Return (X, Y) of the center of cell containing provided text 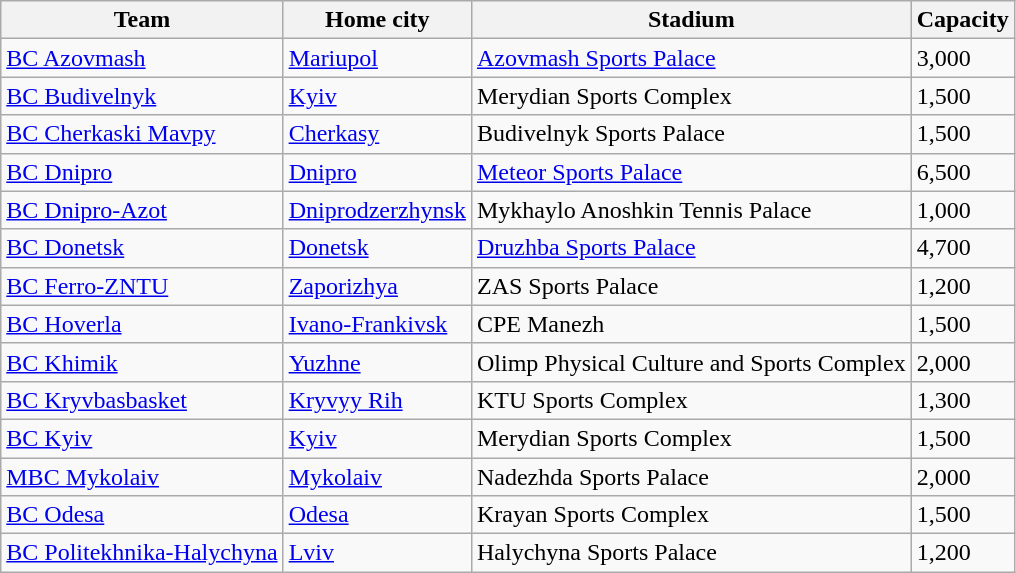
BC Ferro-ZNTU (142, 286)
Krayan Sports Complex (691, 515)
CPE Manezh (691, 324)
Halychyna Sports Palace (691, 553)
BC Hoverla (142, 324)
Dnipro (377, 172)
Zaporizhya (377, 286)
Capacity (962, 20)
Lviv (377, 553)
BC Kryvbasbasket (142, 400)
Yuzhne (377, 362)
BC Kyiv (142, 438)
Ivano-Frankivsk (377, 324)
BC Cherkaski Mavpy (142, 134)
BC Odesa (142, 515)
1,000 (962, 210)
Mariupol (377, 58)
Home city (377, 20)
Cherkasy (377, 134)
Stadium (691, 20)
BC Azovmash (142, 58)
Nadezhda Sports Palace (691, 477)
6,500 (962, 172)
Kryvyy Rih (377, 400)
BC Donetsk (142, 248)
4,700 (962, 248)
Mykolaiv (377, 477)
KTU Sports Complex (691, 400)
1,300 (962, 400)
Olimp Physical Culture and Sports Complex (691, 362)
Druzhba Sports Palace (691, 248)
Budivelnyk Sports Palace (691, 134)
BC Politekhnika-Halychyna (142, 553)
Odesa (377, 515)
BC Dnipro (142, 172)
BC Budivelnyk (142, 96)
Donetsk (377, 248)
Team (142, 20)
BC Dnipro-Azot (142, 210)
Mykhaylo Anoshkin Tennis Palace (691, 210)
3,000 (962, 58)
MBC Mykolaiv (142, 477)
BC Khimik (142, 362)
Azovmash Sports Palace (691, 58)
Meteor Sports Palace (691, 172)
Dniprodzerzhynsk (377, 210)
ZAS Sports Palace (691, 286)
